Locate the cell with the specified text and output its [x, y] center coordinate. 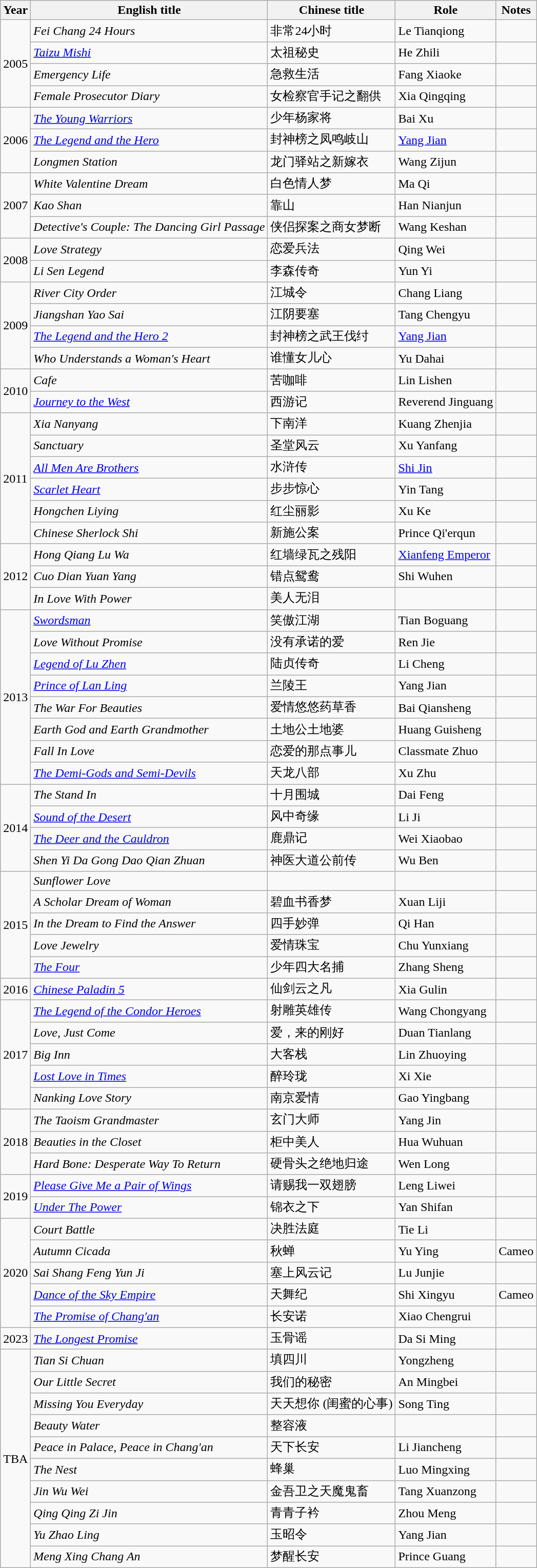
碧血书香梦 [331, 902]
Huang Guisheng [446, 729]
秋蝉 [331, 1252]
In the Dream to Find the Answer [149, 923]
Ren Jie [446, 642]
Da Si Ming [446, 1339]
2017 [15, 1055]
Duan Tianlang [446, 1033]
Bai Xu [446, 118]
Hongchen Liying [149, 511]
恋爱的那点事儿 [331, 751]
The Legend and the Hero [149, 141]
The Demi-Gods and Semi-Devils [149, 773]
Wang Zijun [446, 162]
Yan Shifan [446, 1207]
Kao Shan [149, 205]
He Zhili [446, 52]
Xia Qingqing [446, 96]
The Nest [149, 1469]
封神榜之武王伐纣 [331, 336]
Journey to the West [149, 402]
Hard Bone: Desperate Way To Return [149, 1164]
步步惊心 [331, 489]
Dai Feng [446, 795]
Wu Ben [446, 861]
Year [15, 10]
Swordsman [149, 621]
玉骨谣 [331, 1339]
The Promise of Chang'an [149, 1317]
Cuo Dian Yuan Yang [149, 577]
Lin Lishen [446, 381]
2012 [15, 577]
Qing Qing Zi Jin [149, 1513]
长安诺 [331, 1317]
靠山 [331, 205]
封神榜之凤鸣岐山 [331, 141]
Fall In Love [149, 751]
错点鸳鸯 [331, 577]
Longmen Station [149, 162]
Xiao Chengrui [446, 1317]
Beauties in the Closet [149, 1142]
All Men Are Brothers [149, 468]
Yang Jin [446, 1120]
Dance of the Sky Empire [149, 1295]
2011 [15, 478]
Yongzheng [446, 1360]
Sanctuary [149, 446]
急救生活 [331, 75]
整容液 [331, 1426]
Shi Wuhen [446, 577]
TBA [15, 1459]
塞上风云记 [331, 1273]
青青子衿 [331, 1513]
四手妙弹 [331, 923]
Who Understands a Woman's Heart [149, 358]
Yin Tang [446, 489]
爱情悠悠药草香 [331, 708]
2013 [15, 697]
Wang Keshan [446, 228]
水浒传 [331, 468]
梦醒长安 [331, 1557]
太祖秘史 [331, 52]
爱情珠宝 [331, 946]
少年杨家将 [331, 118]
Chinese Paladin 5 [149, 989]
决胜法庭 [331, 1229]
Peace in Palace, Peace in Chang'an [149, 1447]
Love, Just Come [149, 1033]
圣堂风云 [331, 446]
没有承诺的爱 [331, 642]
新施公案 [331, 533]
Yu Dahai [446, 358]
Notes [516, 10]
Kuang Zhenjia [446, 424]
Our Little Secret [149, 1382]
红尘丽影 [331, 511]
江阴要塞 [331, 315]
2020 [15, 1273]
Xu Ke [446, 511]
天舞纪 [331, 1295]
Xu Yanfang [446, 446]
Prince Guang [446, 1557]
Yun Yi [446, 271]
侠侣探案之商女梦断 [331, 228]
Legend of Lu Zhen [149, 664]
醉玲珑 [331, 1076]
Classmate Zhuo [446, 751]
射雕英雄传 [331, 1011]
Hong Qiang Lu Wa [149, 555]
红墙绿瓦之残阳 [331, 555]
龙门驿站之新嫁衣 [331, 162]
十月围城 [331, 795]
非常24小时 [331, 31]
Wen Long [446, 1164]
南京爱情 [331, 1099]
Bai Qiansheng [446, 708]
Lin Zhuoying [446, 1055]
The Longest Promise [149, 1339]
Shen Yi Da Gong Dao Qian Zhuan [149, 861]
Gao Yingbang [446, 1099]
Fang Xiaoke [446, 75]
2007 [15, 206]
River City Order [149, 293]
天天想你 (闺蜜的心事) [331, 1404]
白色情人梦 [331, 184]
Fei Chang 24 Hours [149, 31]
下南洋 [331, 424]
Tang Chengyu [446, 315]
Emergency Life [149, 75]
仙剑云之凡 [331, 989]
Court Battle [149, 1229]
Song Ting [446, 1404]
风中奇缘 [331, 817]
Xuan Liji [446, 902]
Luo Mingxing [446, 1469]
Yu Zhao Ling [149, 1535]
Li Jiancheng [446, 1447]
Love Strategy [149, 249]
The War For Beauties [149, 708]
2016 [15, 989]
玉昭令 [331, 1535]
The Deer and the Cauldron [149, 839]
Sai Shang Feng Yun Ji [149, 1273]
请赐我一双翅膀 [331, 1186]
谁懂女儿心 [331, 358]
Zhou Meng [446, 1513]
Xianfeng Emperor [446, 555]
Lost Love in Times [149, 1076]
我们的秘密 [331, 1382]
Lu Junjie [446, 1273]
玄门大师 [331, 1120]
2005 [15, 64]
硬骨头之绝地归途 [331, 1164]
2010 [15, 391]
A Scholar Dream of Woman [149, 902]
Chu Yunxiang [446, 946]
Xia Gulin [446, 989]
Tie Li [446, 1229]
Tang Xuanzong [446, 1492]
Prince Qi'erqun [446, 533]
Tian Si Chuan [149, 1360]
The Four [149, 967]
神医大道公前传 [331, 861]
金吾卫之天魔鬼畜 [331, 1492]
The Legend and the Hero 2 [149, 336]
2009 [15, 326]
Autumn Cicada [149, 1252]
Chang Liang [446, 293]
Leng Liwei [446, 1186]
Le Tianqiong [446, 31]
Under The Power [149, 1207]
少年四大名捕 [331, 967]
Li Cheng [446, 664]
The Legend of the Condor Heroes [149, 1011]
English title [149, 10]
美人无泪 [331, 598]
Big Inn [149, 1055]
Chinese title [331, 10]
爱，来的刚好 [331, 1033]
2008 [15, 260]
Earth God and Earth Grandmother [149, 729]
Cafe [149, 381]
Yu Ying [446, 1252]
2015 [15, 925]
Please Give Me a Pair of Wings [149, 1186]
Taizu Mishi [149, 52]
Missing You Everyday [149, 1404]
Qi Han [446, 923]
Zhang Sheng [446, 967]
Prince of Lan Ling [149, 686]
Meng Xing Chang An [149, 1557]
天龙八部 [331, 773]
Shi Jin [446, 468]
鹿鼎记 [331, 839]
Chinese Sherlock Shi [149, 533]
2014 [15, 827]
The Stand In [149, 795]
苦咖啡 [331, 381]
Shi Xingyu [446, 1295]
Reverend Jinguang [446, 402]
Sunflower Love [149, 881]
Wei Xiaobao [446, 839]
In Love With Power [149, 598]
陆贞传奇 [331, 664]
Sound of the Desert [149, 817]
Li Sen Legend [149, 271]
Wang Chongyang [446, 1011]
Han Nianjun [446, 205]
西游记 [331, 402]
江城令 [331, 293]
锦衣之下 [331, 1207]
大客栈 [331, 1055]
White Valentine Dream [149, 184]
The Taoism Grandmaster [149, 1120]
2006 [15, 140]
Jin Wu Wei [149, 1492]
Beauty Water [149, 1426]
兰陵王 [331, 686]
Tian Boguang [446, 621]
柜中美人 [331, 1142]
土地公土地婆 [331, 729]
女检察官手记之翻供 [331, 96]
2023 [15, 1339]
蜂巢 [331, 1469]
Detective's Couple: The Dancing Girl Passage [149, 228]
天下长安 [331, 1447]
The Young Warriors [149, 118]
Li Ji [446, 817]
Xi Xie [446, 1076]
Xia Nanyang [149, 424]
Ma Qi [446, 184]
笑傲江湖 [331, 621]
Scarlet Heart [149, 489]
填四川 [331, 1360]
Hua Wuhuan [446, 1142]
Role [446, 10]
Love Jewelry [149, 946]
An Mingbei [446, 1382]
李森传奇 [331, 271]
2018 [15, 1142]
Qing Wei [446, 249]
恋爱兵法 [331, 249]
Love Without Promise [149, 642]
Female Prosecutor Diary [149, 96]
Jiangshan Yao Sai [149, 315]
2019 [15, 1196]
Nanking Love Story [149, 1099]
Xu Zhu [446, 773]
